Return [X, Y] of the center of cell containing provided text 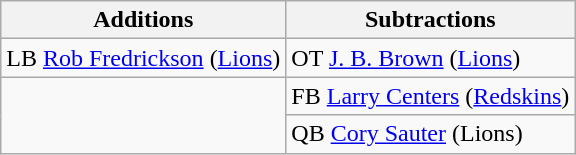
LB Rob Fredrickson (Lions) [144, 58]
OT J. B. Brown (Lions) [430, 58]
QB Cory Sauter (Lions) [430, 134]
FB Larry Centers (Redskins) [430, 96]
Subtractions [430, 20]
Additions [144, 20]
